Return the [x, y] coordinate for the center point of the cell that contains the specified text.  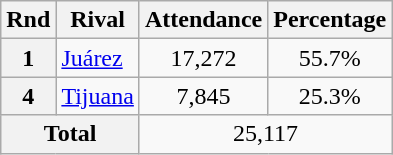
25,117 [265, 134]
Juárez [98, 58]
4 [28, 96]
7,845 [203, 96]
Percentage [330, 20]
1 [28, 58]
55.7% [330, 58]
Rnd [28, 20]
Rival [98, 20]
25.3% [330, 96]
Total [70, 134]
17,272 [203, 58]
Tijuana [98, 96]
Attendance [203, 20]
